Detect which cell encompasses the target text, then output its [X, Y] center coordinate. 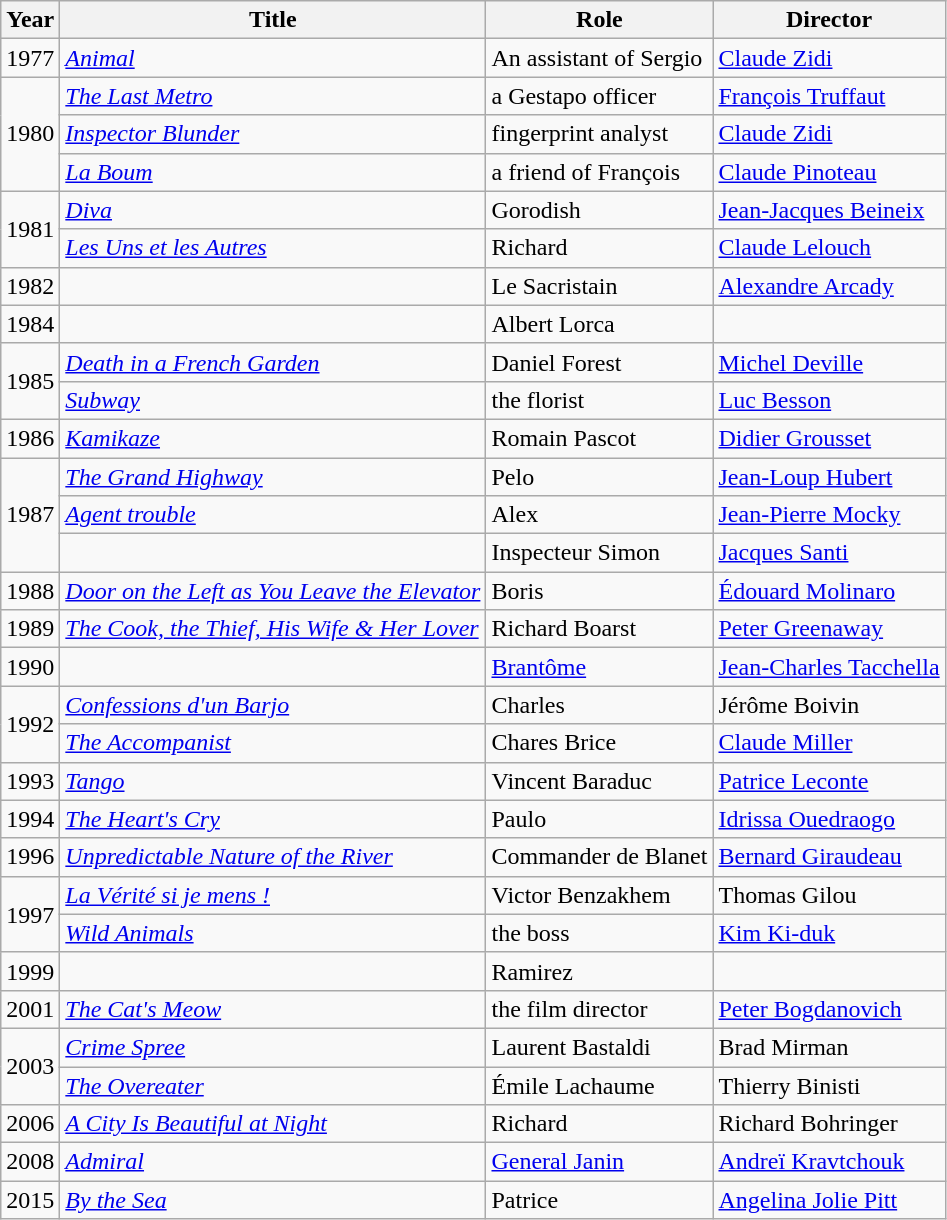
1980 [30, 134]
2006 [30, 1124]
1985 [30, 381]
2015 [30, 1200]
Kamikaze [273, 438]
1993 [30, 781]
Luc Besson [829, 400]
Claude Lelouch [829, 248]
the florist [600, 400]
Ramirez [600, 971]
Role [600, 20]
Chares Brice [600, 743]
Subway [273, 400]
Didier Grousset [829, 438]
Diva [273, 210]
The Last Metro [273, 96]
Peter Greenaway [829, 629]
Claude Miller [829, 743]
Claude Pinoteau [829, 172]
La Boum [273, 172]
The Heart's Cry [273, 819]
Tango [273, 781]
Pelo [600, 477]
Jérôme Boivin [829, 705]
fingerprint analyst [600, 134]
Crime Spree [273, 1047]
a friend of François [600, 172]
Charles [600, 705]
Jean-Loup Hubert [829, 477]
Alexandre Arcady [829, 286]
Director [829, 20]
1982 [30, 286]
2001 [30, 1009]
Patrice [600, 1200]
Death in a French Garden [273, 362]
Animal [273, 58]
Albert Lorca [600, 324]
Alex [600, 515]
The Cook, the Thief, His Wife & Her Lover [273, 629]
Laurent Bastaldi [600, 1047]
General Janin [600, 1162]
Agent trouble [273, 515]
Vincent Baraduc [600, 781]
Idrissa Ouedraogo [829, 819]
1981 [30, 229]
The Cat's Meow [273, 1009]
Boris [600, 591]
Romain Pascot [600, 438]
Brantôme [600, 667]
The Accompanist [273, 743]
A City Is Beautiful at Night [273, 1124]
The Grand Highway [273, 477]
François Truffaut [829, 96]
Jean-Jacques Beineix [829, 210]
Bernard Giraudeau [829, 857]
Title [273, 20]
1988 [30, 591]
Brad Mirman [829, 1047]
Daniel Forest [600, 362]
a Gestapo officer [600, 96]
Michel Deville [829, 362]
Door on the Left as You Leave the Elevator [273, 591]
Inspector Blunder [273, 134]
Thierry Binisti [829, 1085]
1999 [30, 971]
Andreï Kravtchouk [829, 1162]
By the Sea [273, 1200]
Thomas Gilou [829, 895]
Jean-Pierre Mocky [829, 515]
2008 [30, 1162]
1986 [30, 438]
Victor Benzakhem [600, 895]
La Vérité si je mens ! [273, 895]
An assistant of Sergio [600, 58]
1994 [30, 819]
Patrice Leconte [829, 781]
Commander de Blanet [600, 857]
Jacques Santi [829, 553]
the boss [600, 933]
Angelina Jolie Pitt [829, 1200]
Confessions d'un Barjo [273, 705]
Kim Ki-duk [829, 933]
Jean-Charles Tacchella [829, 667]
Les Uns et les Autres [273, 248]
Paulo [600, 819]
Richard Boarst [600, 629]
1984 [30, 324]
Wild Animals [273, 933]
Édouard Molinaro [829, 591]
1987 [30, 515]
The Overeater [273, 1085]
Admiral [273, 1162]
Gorodish [600, 210]
Richard Bohringer [829, 1124]
Le Sacristain [600, 286]
1997 [30, 914]
Émile Lachaume [600, 1085]
1989 [30, 629]
the film director [600, 1009]
Peter Bogdanovich [829, 1009]
1992 [30, 724]
Year [30, 20]
1996 [30, 857]
Unpredictable Nature of the River [273, 857]
1990 [30, 667]
2003 [30, 1066]
1977 [30, 58]
Inspecteur Simon [600, 553]
